From the cell containing the given text, extract its center point as [x, y] coordinate. 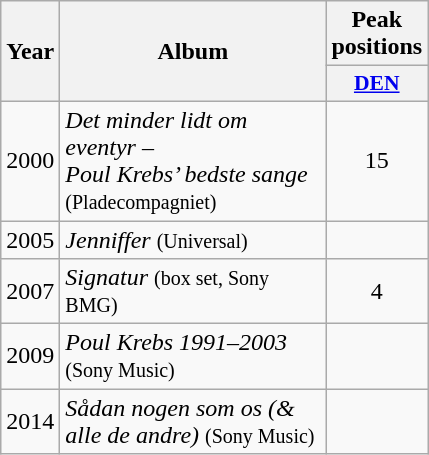
2005 [30, 239]
Jenniffer (Universal) [193, 239]
Det minder lidt om eventyr – Poul Krebs’ bedste sange (Pladecompagniet) [193, 160]
Peak positions [377, 34]
2014 [30, 422]
Year [30, 52]
15 [377, 160]
DEN [377, 84]
Poul Krebs 1991–2003 (Sony Music) [193, 356]
2007 [30, 292]
4 [377, 292]
Album [193, 52]
2009 [30, 356]
Signatur (box set, Sony BMG) [193, 292]
Sådan nogen som os (& alle de andre) (Sony Music) [193, 422]
2000 [30, 160]
